Extract the (x, y) coordinate from the center of the cell holding the provided text.  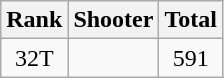
591 (191, 58)
Shooter (114, 20)
Rank (34, 20)
Total (191, 20)
32T (34, 58)
